Find where the given text appears and provide that cell's center as [x, y] coordinate. 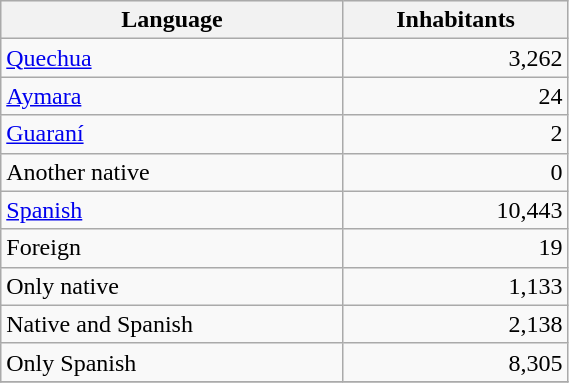
Foreign [172, 248]
24 [456, 96]
Inhabitants [456, 20]
Native and Spanish [172, 324]
Only native [172, 286]
Guaraní [172, 134]
Another native [172, 172]
2,138 [456, 324]
8,305 [456, 362]
Language [172, 20]
0 [456, 172]
10,443 [456, 210]
1,133 [456, 286]
Only Spanish [172, 362]
Aymara [172, 96]
2 [456, 134]
19 [456, 248]
3,262 [456, 58]
Quechua [172, 58]
Spanish [172, 210]
